Extract the (x, y) coordinate from the center of the cell holding the provided text.  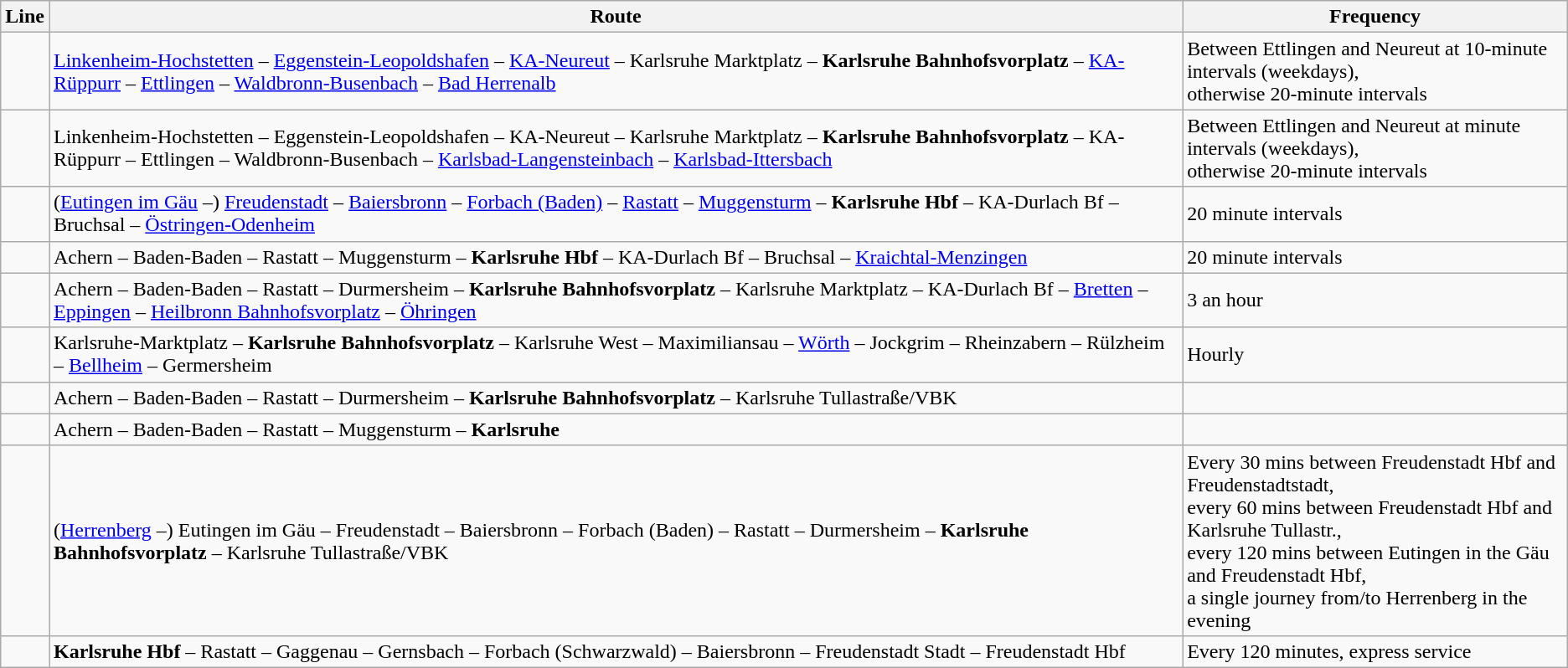
3 an hour (1375, 300)
Achern – Baden-Baden – Rastatt – Muggensturm – Karlsruhe Hbf – KA-Durlach Bf – Bruchsal – Kraichtal-Menzingen (615, 257)
Achern – Baden-Baden – Rastatt – Muggensturm – Karlsruhe (615, 429)
Between Ettlingen and Neureut at minute intervals (weekdays),otherwise 20-minute intervals (1375, 148)
Every 120 minutes, express service (1375, 651)
Hourly (1375, 355)
Line (25, 17)
Between Ettlingen and Neureut at 10-minute intervals (weekdays),otherwise 20-minute intervals (1375, 71)
Frequency (1375, 17)
Route (615, 17)
Karlsruhe Hbf – Rastatt – Gaggenau – Gernsbach – Forbach (Schwarzwald) – Baiersbronn – Freudenstadt Stadt – Freudenstadt Hbf (615, 651)
Achern – Baden-Baden – Rastatt – Durmersheim – Karlsruhe Bahnhofsvorplatz – Karlsruhe Tullastraße/VBK (615, 398)
